Identify which cell holds the provided text, then report its (x, y) central coordinate. 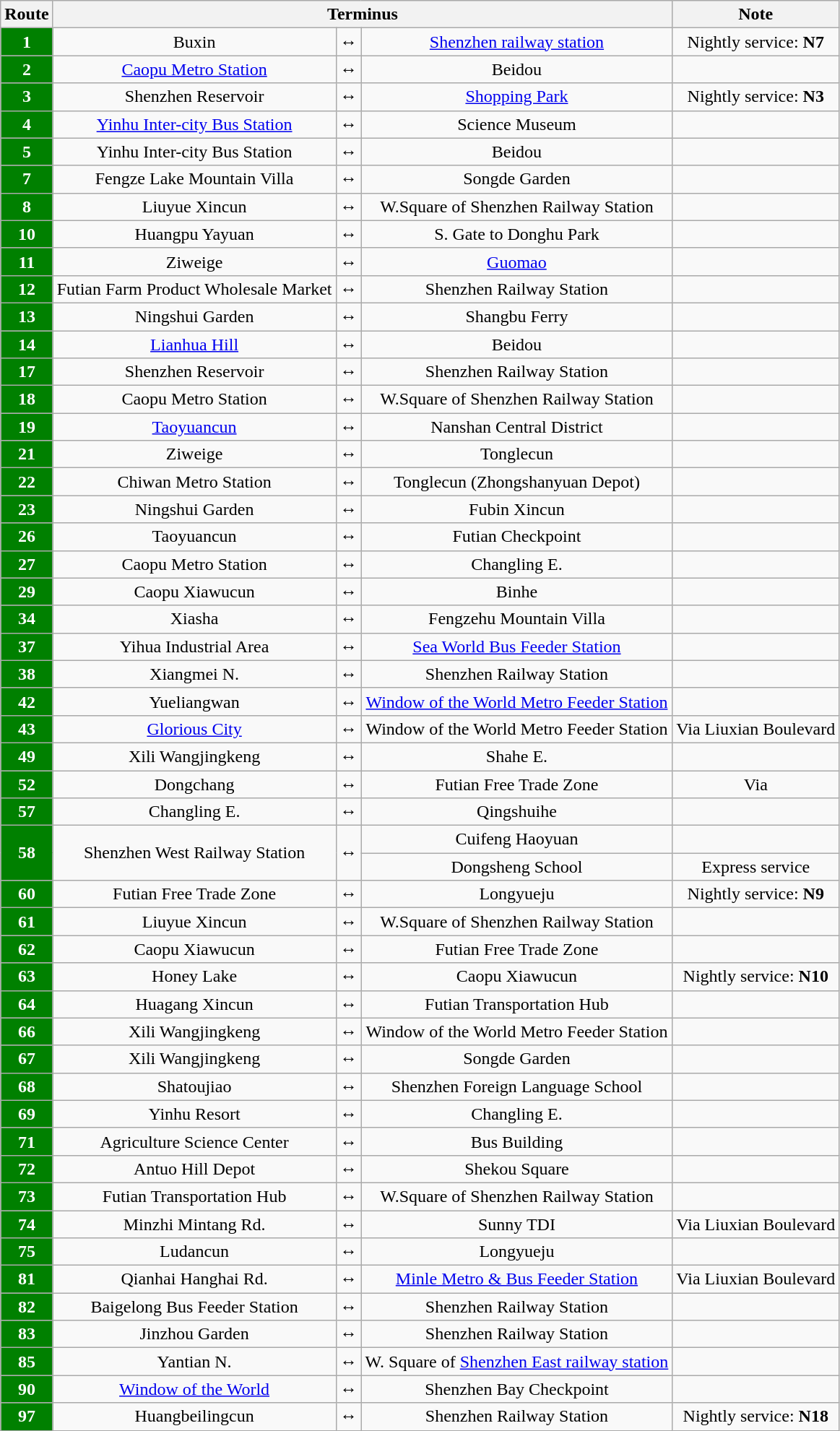
49 (27, 756)
Minle Metro & Bus Feeder Station (517, 1279)
69 (27, 1114)
Shenzhen West Railway Station (194, 853)
Window of the World (194, 1389)
Note (755, 14)
Via (755, 784)
17 (27, 372)
57 (27, 812)
52 (27, 784)
Futian Farm Product Wholesale Market (194, 289)
38 (27, 674)
5 (27, 152)
90 (27, 1389)
Antuo Hill Depot (194, 1169)
Huagang Xincun (194, 1004)
Futian Checkpoint (517, 537)
Agriculture Science Center (194, 1141)
Sunny TDI (517, 1224)
Shopping Park (517, 97)
Shenzhen Bay Checkpoint (517, 1389)
21 (27, 454)
Dongchang (194, 784)
Shekou Square (517, 1169)
Bus Building (517, 1141)
Terminus (363, 14)
13 (27, 316)
Baigelong Bus Feeder Station (194, 1307)
Fengzehu Mountain Villa (517, 619)
43 (27, 729)
42 (27, 701)
7 (27, 179)
Route (27, 14)
66 (27, 1032)
Shenzhen railway station (517, 42)
Lianhua Hill (194, 345)
Yueliangwan (194, 701)
67 (27, 1059)
23 (27, 509)
Fubin Xincun (517, 509)
10 (27, 234)
81 (27, 1279)
Minzhi Mintang Rd. (194, 1224)
Dongsheng School (517, 867)
58 (27, 853)
12 (27, 289)
4 (27, 124)
Shangbu Ferry (517, 316)
19 (27, 427)
Xiangmei N. (194, 674)
61 (27, 922)
27 (27, 564)
Xiasha (194, 619)
63 (27, 977)
22 (27, 482)
Huangbeilingcun (194, 1417)
Honey Lake (194, 977)
72 (27, 1169)
Guomao (517, 261)
W. Square of Shenzhen East railway station (517, 1362)
1 (27, 42)
82 (27, 1307)
73 (27, 1196)
3 (27, 97)
Tonglecun (517, 454)
Shenzhen Foreign Language School (517, 1086)
97 (27, 1417)
Nanshan Central District (517, 427)
60 (27, 894)
Yantian N. (194, 1362)
Science Museum (517, 124)
Chiwan Metro Station (194, 482)
Sea World Bus Feeder Station (517, 647)
37 (27, 647)
Binhe (517, 592)
74 (27, 1224)
85 (27, 1362)
83 (27, 1334)
Fengze Lake Mountain Villa (194, 179)
Qingshuihe (517, 812)
Cuifeng Haoyuan (517, 839)
11 (27, 261)
14 (27, 345)
Express service (755, 867)
Nightly service: N10 (755, 977)
18 (27, 399)
Nightly service: N18 (755, 1417)
Jinzhou Garden (194, 1334)
34 (27, 619)
Huangpu Yayuan (194, 234)
Nightly service: N7 (755, 42)
Buxin (194, 42)
68 (27, 1086)
Glorious City (194, 729)
Shatoujiao (194, 1086)
26 (27, 537)
Yinhu Resort (194, 1114)
2 (27, 69)
71 (27, 1141)
Nightly service: N3 (755, 97)
Qianhai Hanghai Rd. (194, 1279)
Yihua Industrial Area (194, 647)
S. Gate to Donghu Park (517, 234)
Tonglecun (Zhongshanyuan Depot) (517, 482)
64 (27, 1004)
75 (27, 1252)
Shahe E. (517, 756)
Nightly service: N9 (755, 894)
29 (27, 592)
Ludancun (194, 1252)
8 (27, 207)
62 (27, 949)
